Extract the [X, Y] coordinate from the center of the cell holding the provided text.  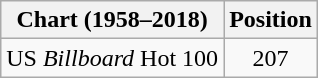
Chart (1958–2018) [112, 20]
Position [271, 20]
US Billboard Hot 100 [112, 58]
207 [271, 58]
